Provide the (x, y) coordinate of the cell's center where the given text is located.  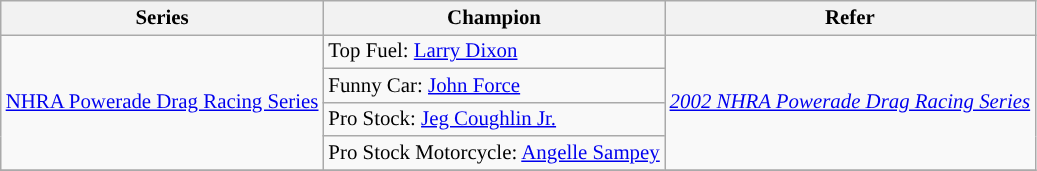
2002 NHRA Powerade Drag Racing Series (850, 102)
Funny Car: John Force (494, 85)
Series (162, 18)
NHRA Powerade Drag Racing Series (162, 102)
Champion (494, 18)
Top Fuel: Larry Dixon (494, 51)
Refer (850, 18)
Pro Stock Motorcycle: Angelle Sampey (494, 153)
Pro Stock: Jeg Coughlin Jr. (494, 119)
